Scan for the cell matching the given text and deliver its (x, y) coordinate at center. 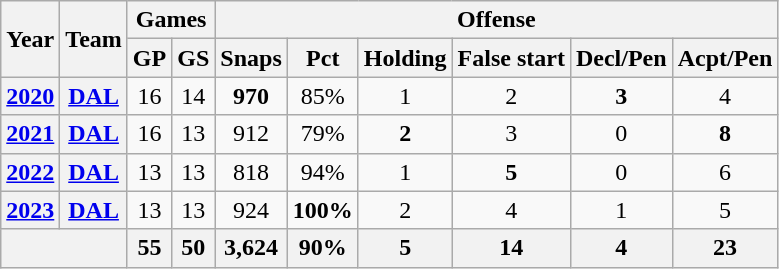
94% (322, 172)
GP (149, 58)
55 (149, 248)
Team (94, 39)
2023 (30, 210)
Year (30, 39)
2020 (30, 96)
85% (322, 96)
50 (194, 248)
Pct (322, 58)
2022 (30, 172)
Acpt/Pen (725, 58)
970 (251, 96)
23 (725, 248)
Offense (496, 20)
912 (251, 134)
90% (322, 248)
3,624 (251, 248)
6 (725, 172)
924 (251, 210)
GS (194, 58)
Games (170, 20)
8 (725, 134)
Holding (405, 58)
79% (322, 134)
Snaps (251, 58)
False start (511, 58)
818 (251, 172)
Decl/Pen (621, 58)
2021 (30, 134)
100% (322, 210)
